From the cell containing the given text, extract its center point as (X, Y) coordinate. 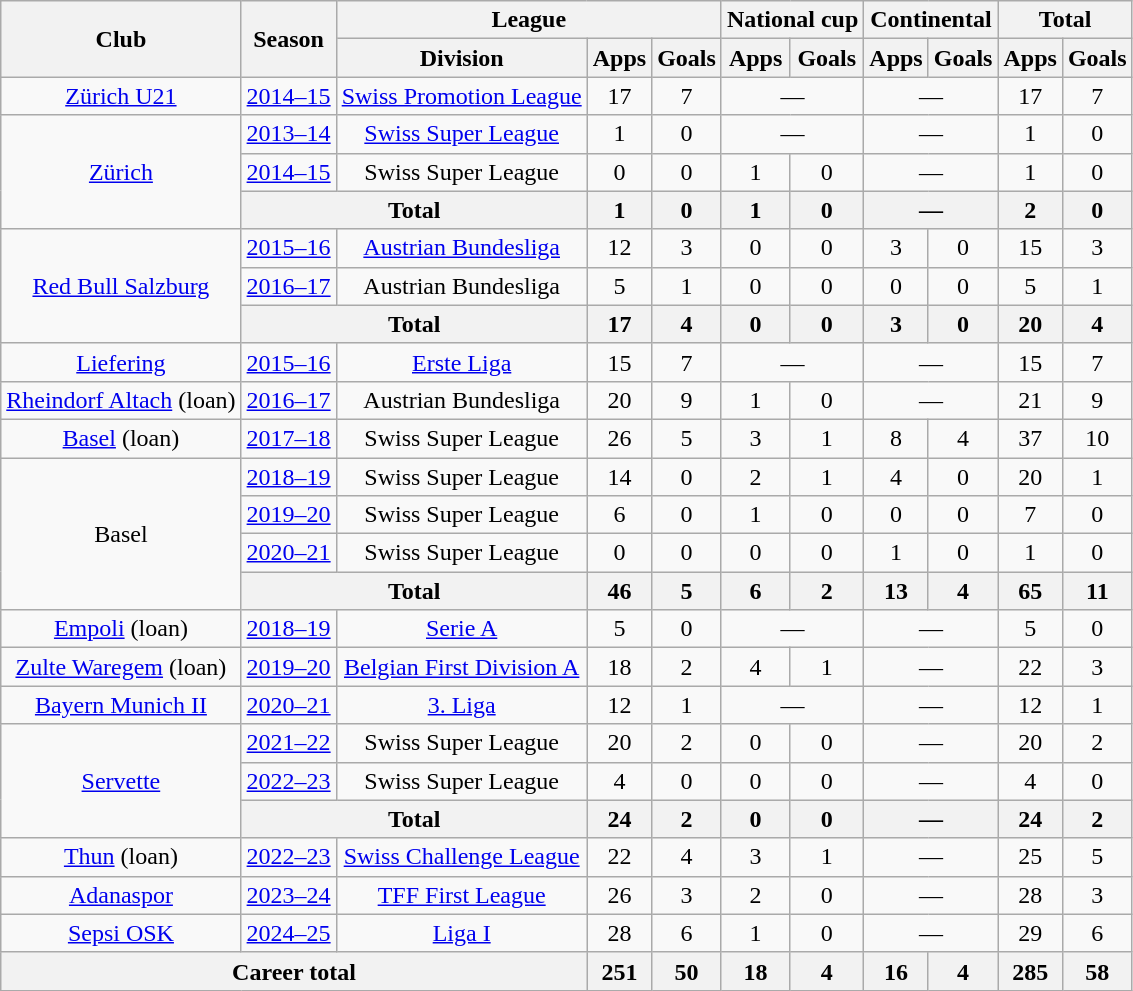
16 (896, 971)
Zürich U21 (121, 96)
TFF First League (462, 895)
21 (1030, 400)
50 (687, 971)
Adanaspor (121, 895)
251 (619, 971)
8 (896, 438)
65 (1030, 591)
Liga I (462, 933)
Continental (931, 20)
Bayern Munich II (121, 705)
Rheindorf Altach (loan) (121, 400)
National cup (792, 20)
Career total (294, 971)
13 (896, 591)
Swiss Challenge League (462, 857)
2017–18 (288, 438)
Sepsi OSK (121, 933)
25 (1030, 857)
Liefering (121, 362)
10 (1097, 438)
11 (1097, 591)
Club (121, 39)
League (528, 20)
Thun (loan) (121, 857)
2021–22 (288, 743)
Zulte Waregem (loan) (121, 667)
46 (619, 591)
Servette (121, 781)
Season (288, 39)
37 (1030, 438)
Basel (121, 534)
Red Bull Salzburg (121, 286)
Serie A (462, 629)
3. Liga (462, 705)
14 (619, 477)
2023–24 (288, 895)
Basel (loan) (121, 438)
Swiss Promotion League (462, 96)
Empoli (loan) (121, 629)
Zürich (121, 172)
2013–14 (288, 134)
Erste Liga (462, 362)
58 (1097, 971)
Division (462, 58)
29 (1030, 933)
285 (1030, 971)
Belgian First Division A (462, 667)
2024–25 (288, 933)
